Output the (X, Y) coordinate of the center of the cell containing the given text.  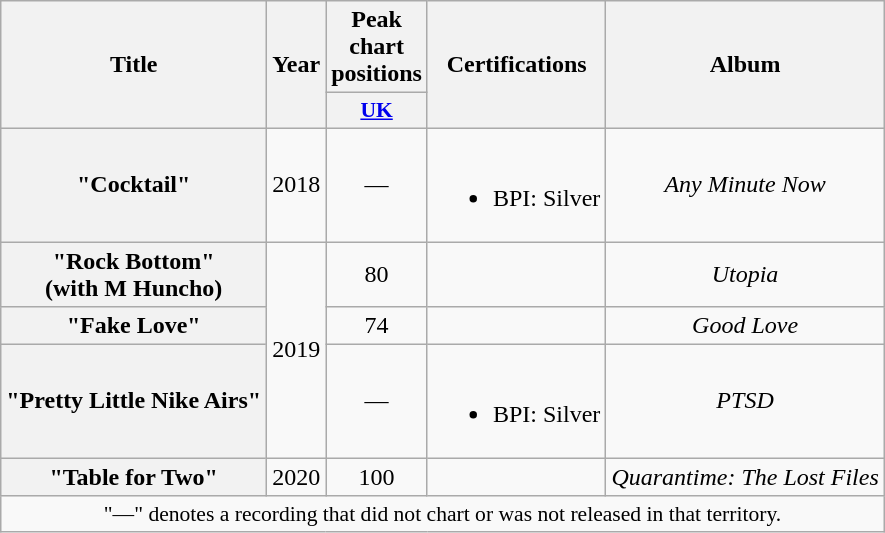
Peak chart positions (377, 47)
Certifications (516, 65)
Title (134, 65)
PTSD (745, 402)
"Rock Bottom"(with M Huncho) (134, 274)
Good Love (745, 326)
"Cocktail" (134, 184)
74 (377, 326)
Any Minute Now (745, 184)
100 (377, 477)
"Fake Love" (134, 326)
Quarantime: The Lost Files (745, 477)
2020 (296, 477)
"Pretty Little Nike Airs" (134, 402)
80 (377, 274)
2018 (296, 184)
"—" denotes a recording that did not chart or was not released in that territory. (443, 514)
Utopia (745, 274)
2019 (296, 350)
Year (296, 65)
Album (745, 65)
"Table for Two" (134, 477)
UK (377, 111)
